Capture the cell that displays the provided text and extract its (X, Y) central coordinate. 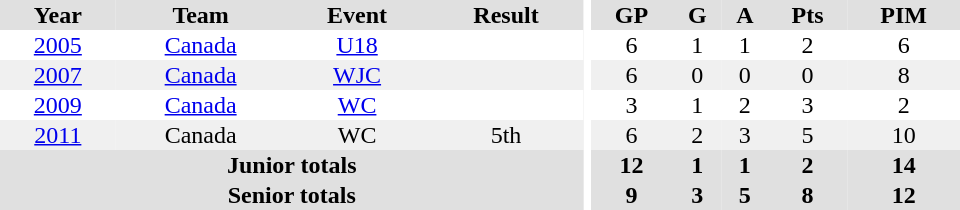
5th (506, 135)
10 (904, 135)
WJC (358, 75)
2007 (58, 75)
Year (58, 15)
9 (631, 195)
Team (201, 15)
PIM (904, 15)
U18 (358, 45)
Pts (808, 15)
Junior totals (292, 165)
Senior totals (292, 195)
14 (904, 165)
2005 (58, 45)
Result (506, 15)
G (698, 15)
A (745, 15)
Event (358, 15)
2009 (58, 105)
GP (631, 15)
2011 (58, 135)
